Identify which cell holds the provided text, then report its (x, y) central coordinate. 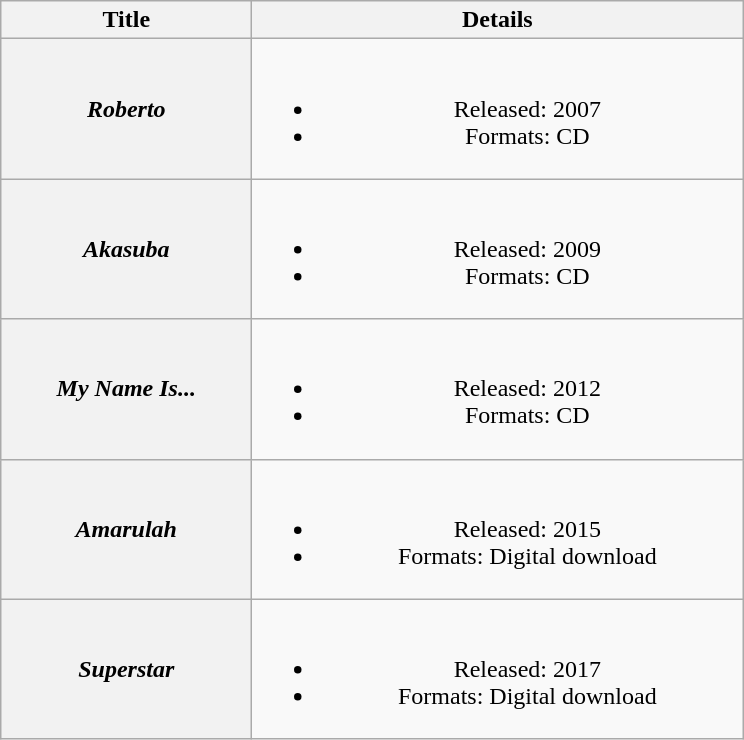
Roberto (126, 109)
Released: 2009Formats: CD (498, 249)
Released: 2012Formats: CD (498, 389)
Details (498, 20)
Akasuba (126, 249)
Amarulah (126, 529)
My Name Is... (126, 389)
Released: 2007Formats: CD (498, 109)
Released: 2017Formats: Digital download (498, 669)
Title (126, 20)
Superstar (126, 669)
Released: 2015Formats: Digital download (498, 529)
